From the cell containing the given text, extract its center point as [x, y] coordinate. 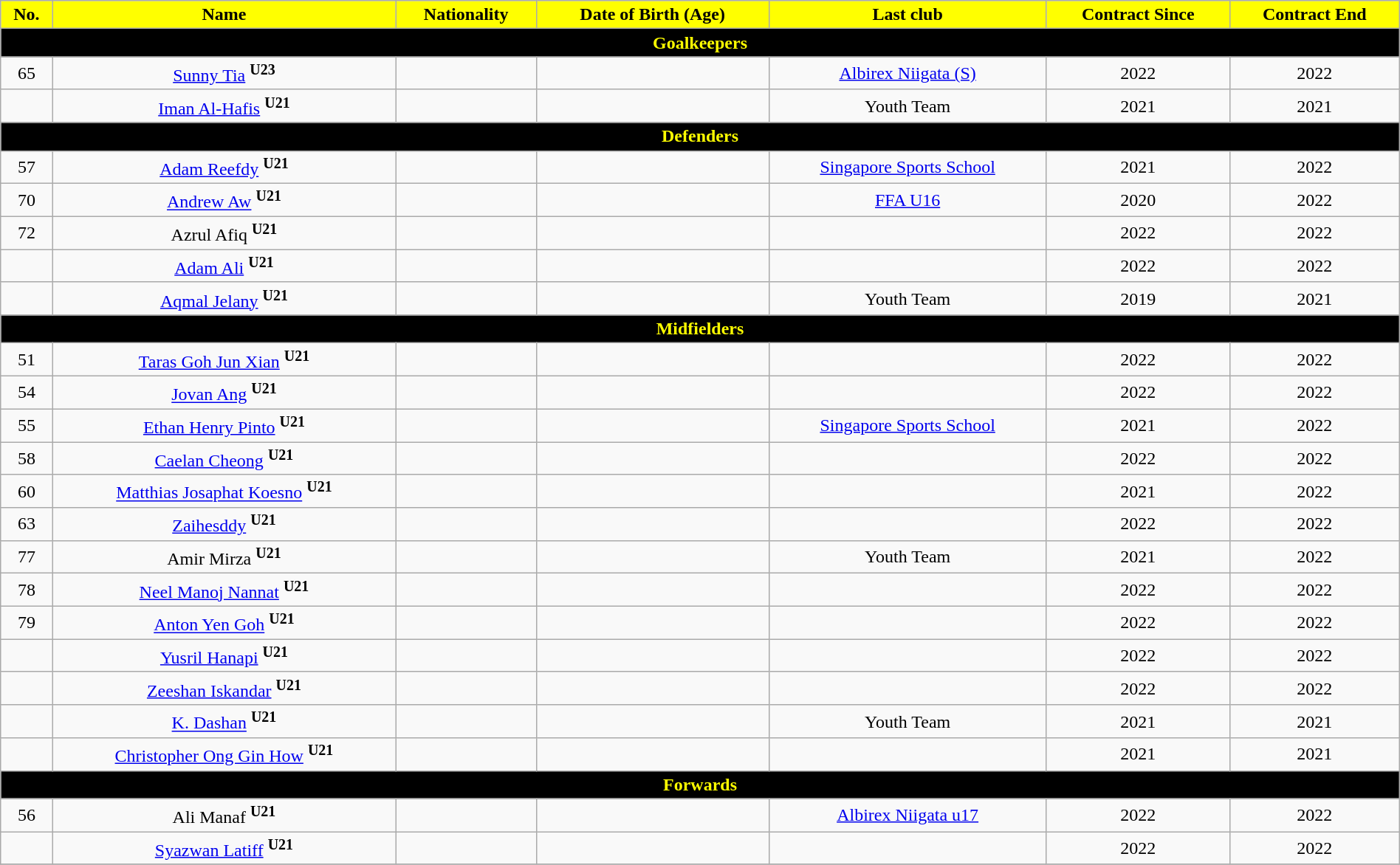
Azrul Afiq U21 [224, 233]
Midfielders [700, 329]
Contract End [1314, 15]
Adam Ali U21 [224, 266]
Syazwan Latiff U21 [224, 849]
Date of Birth (Age) [653, 15]
Aqmal Jelany U21 [224, 298]
65 [27, 74]
Yusril Hanapi U21 [224, 655]
60 [27, 492]
55 [27, 425]
Christopher Ong Gin How U21 [224, 754]
70 [27, 201]
Sunny Tia U23 [224, 74]
No. [27, 15]
Albirex Niigata u17 [907, 815]
79 [27, 623]
51 [27, 360]
Neel Manoj Nannat U21 [224, 590]
58 [27, 459]
Zaihesddy U21 [224, 524]
Last club [907, 15]
K. Dashan U21 [224, 722]
Adam Reefdy U21 [224, 167]
Nationality [466, 15]
Iman Al-Hafis U21 [224, 106]
2020 [1138, 201]
2019 [1138, 298]
Anton Yen Goh U21 [224, 623]
Name [224, 15]
Ethan Henry Pinto U21 [224, 425]
Ali Manaf U21 [224, 815]
Defenders [700, 137]
72 [27, 233]
Albirex Niigata (S) [907, 74]
77 [27, 556]
Andrew Aw U21 [224, 201]
57 [27, 167]
56 [27, 815]
78 [27, 590]
Amir Mirza U21 [224, 556]
Taras Goh Jun Xian U21 [224, 360]
54 [27, 393]
FFA U16 [907, 201]
Contract Since [1138, 15]
Forwards [700, 785]
Caelan Cheong U21 [224, 459]
63 [27, 524]
Goalkeepers [700, 43]
Zeeshan Iskandar U21 [224, 688]
Jovan Ang U21 [224, 393]
Matthias Josaphat Koesno U21 [224, 492]
